From the cell containing the given text, extract its center point as [X, Y] coordinate. 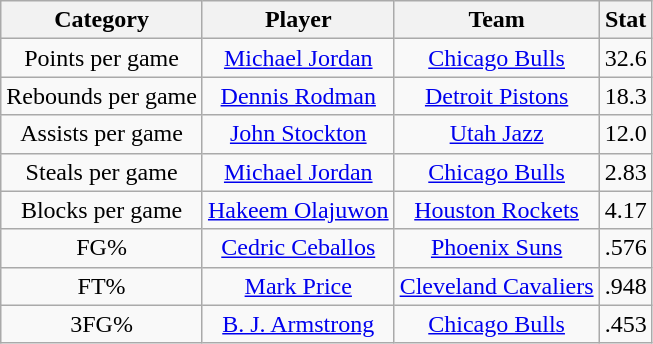
Cedric Ceballos [298, 248]
12.0 [626, 134]
3FG% [102, 324]
Assists per game [102, 134]
.453 [626, 324]
Team [496, 20]
Detroit Pistons [496, 96]
Houston Rockets [496, 210]
4.17 [626, 210]
Dennis Rodman [298, 96]
Rebounds per game [102, 96]
Player [298, 20]
Points per game [102, 58]
.948 [626, 286]
Utah Jazz [496, 134]
Mark Price [298, 286]
Hakeem Olajuwon [298, 210]
32.6 [626, 58]
18.3 [626, 96]
2.83 [626, 172]
Phoenix Suns [496, 248]
Blocks per game [102, 210]
FT% [102, 286]
FG% [102, 248]
Category [102, 20]
Cleveland Cavaliers [496, 286]
Steals per game [102, 172]
Stat [626, 20]
John Stockton [298, 134]
.576 [626, 248]
B. J. Armstrong [298, 324]
